For the text-containing cell, return its midpoint in [X, Y] coordinate format. 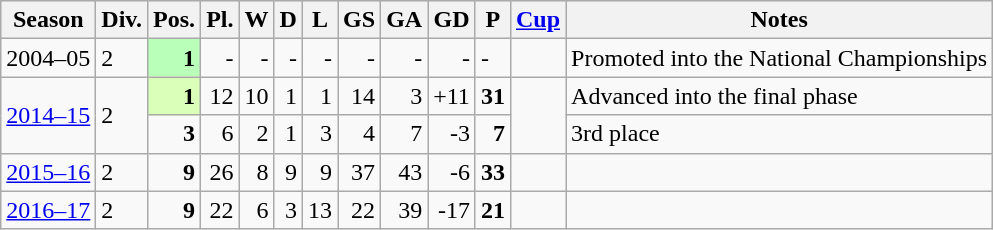
2004–05 [48, 58]
8 [256, 172]
+11 [452, 96]
Pl. [220, 20]
2014–15 [48, 115]
13 [320, 210]
43 [404, 172]
37 [360, 172]
33 [492, 172]
Advanced into the final phase [780, 96]
Div. [122, 20]
Cup [538, 20]
Season [48, 20]
2015–16 [48, 172]
GS [360, 20]
2016–17 [48, 210]
P [492, 20]
21 [492, 210]
26 [220, 172]
-17 [452, 210]
D [288, 20]
3rd place [780, 134]
Pos. [174, 20]
12 [220, 96]
L [320, 20]
-6 [452, 172]
10 [256, 96]
Promoted into the National Championships [780, 58]
GA [404, 20]
4 [360, 134]
GD [452, 20]
39 [404, 210]
-3 [452, 134]
Notes [780, 20]
W [256, 20]
14 [360, 96]
31 [492, 96]
